Identify which cell holds the provided text, then report its [X, Y] central coordinate. 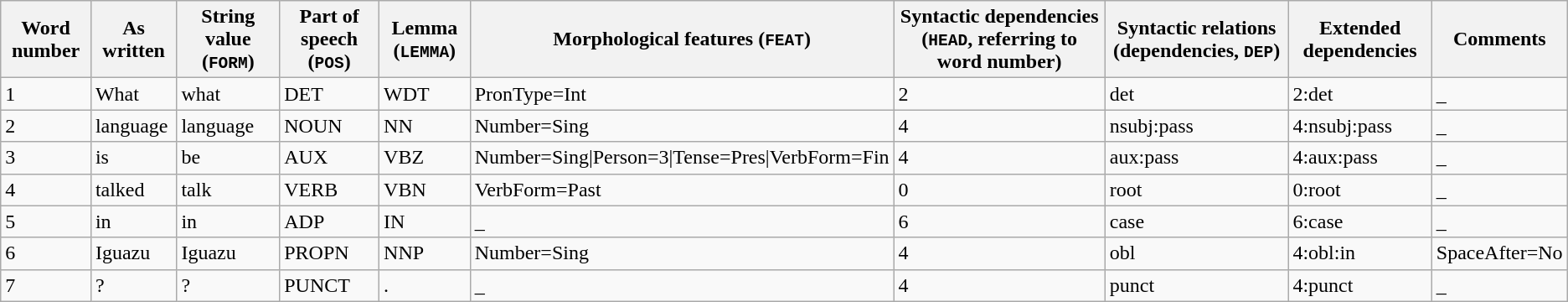
obl [1196, 253]
0:root [1360, 190]
5 [46, 221]
IN [426, 221]
NN [426, 126]
PUNCT [330, 285]
4:punct [1360, 285]
VERB [330, 190]
AUX [330, 158]
Syntactic dependencies (HEAD, referring to word number) [999, 39]
VBZ [426, 158]
aux:pass [1196, 158]
root [1196, 190]
be [228, 158]
NOUN [330, 126]
NNP [426, 253]
det [1196, 94]
Number=Sing|Person=3|Tense=Pres|VerbForm=Fin [682, 158]
3 [46, 158]
ADP [330, 221]
0 [999, 190]
Word number [46, 39]
2:det [1360, 94]
PROPN [330, 253]
talk [228, 190]
case [1196, 221]
Syntactic relations (dependencies, DEP) [1196, 39]
DET [330, 94]
1 [46, 94]
Comments [1499, 39]
SpaceAfter=No [1499, 253]
VerbForm=Past [682, 190]
nsubj:pass [1196, 126]
is [134, 158]
Extended dependencies [1360, 39]
As written [134, 39]
4:obl:in [1360, 253]
7 [46, 285]
String value (FORM) [228, 39]
6:case [1360, 221]
What [134, 94]
Part of speech (POS) [330, 39]
punct [1196, 285]
4:nsubj:pass [1360, 126]
VBN [426, 190]
WDT [426, 94]
talked [134, 190]
PronType=Int [682, 94]
Lemma (LEMMA) [426, 39]
4:aux:pass [1360, 158]
Morphological features (FEAT) [682, 39]
what [228, 94]
. [426, 285]
